Determine the [x, y] coordinate at the center of the cell enclosing the given text.  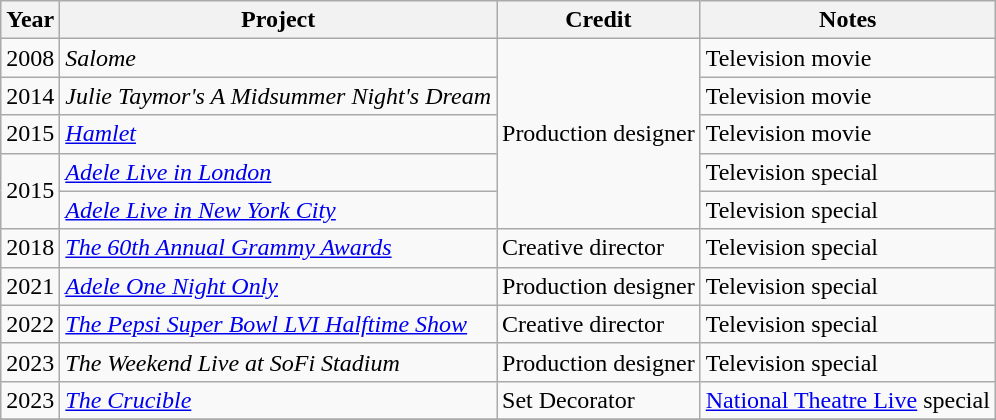
Project [278, 20]
Adele Live in London [278, 172]
Julie Taymor's A Midsummer Night's Dream [278, 96]
2018 [30, 248]
The Crucible [278, 400]
Adele Live in New York City [278, 210]
The 60th Annual Grammy Awards [278, 248]
Notes [848, 20]
Adele One Night Only [278, 286]
The Pepsi Super Bowl LVI Halftime Show [278, 324]
Credit [598, 20]
2014 [30, 96]
National Theatre Live special [848, 400]
2021 [30, 286]
2008 [30, 58]
Set Decorator [598, 400]
Hamlet [278, 134]
Year [30, 20]
Salome [278, 58]
2022 [30, 324]
The Weekend Live at SoFi Stadium [278, 362]
